Return [x, y] of the center of cell containing provided text 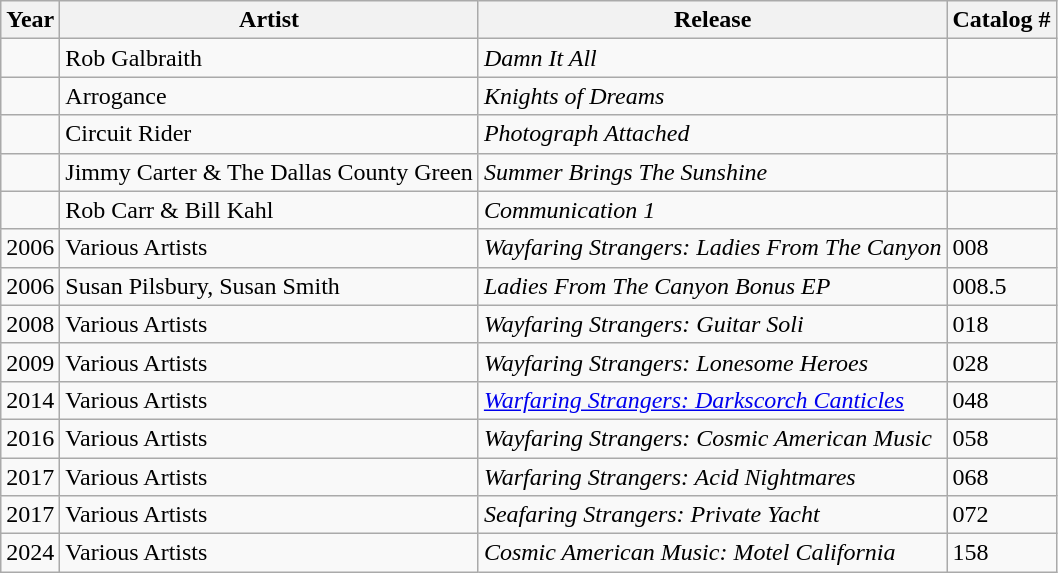
Wayfaring Strangers: Ladies From The Canyon [712, 248]
068 [1002, 477]
Seafaring Strangers: Private Yacht [712, 515]
158 [1002, 553]
Photograph Attached [712, 134]
Warfaring Strangers: Darkscorch Canticles [712, 400]
Release [712, 20]
Circuit Rider [270, 134]
018 [1002, 324]
2009 [30, 362]
Wayfaring Strangers: Guitar Soli [712, 324]
Warfaring Strangers: Acid Nightmares [712, 477]
Rob Carr & Bill Kahl [270, 210]
028 [1002, 362]
Ladies From The Canyon Bonus EP [712, 286]
Jimmy Carter & The Dallas County Green [270, 172]
2014 [30, 400]
Damn It All [712, 58]
Year [30, 20]
Knights of Dreams [712, 96]
058 [1002, 438]
Communication 1 [712, 210]
2016 [30, 438]
Catalog # [1002, 20]
Susan Pilsbury, Susan Smith [270, 286]
2024 [30, 553]
048 [1002, 400]
008 [1002, 248]
008.5 [1002, 286]
072 [1002, 515]
Summer Brings The Sunshine [712, 172]
Arrogance [270, 96]
Rob Galbraith [270, 58]
Wayfaring Strangers: Cosmic American Music [712, 438]
2008 [30, 324]
Wayfaring Strangers: Lonesome Heroes [712, 362]
Artist [270, 20]
Cosmic American Music: Motel California [712, 553]
